Identify which cell holds the provided text, then report its (X, Y) central coordinate. 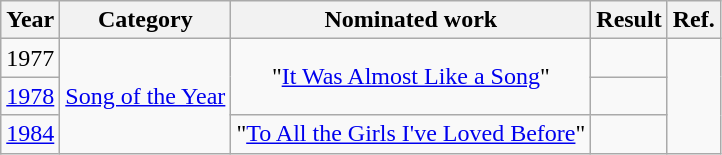
"It Was Almost Like a Song" (411, 77)
Ref. (694, 20)
1984 (30, 134)
"To All the Girls I've Loved Before" (411, 134)
Year (30, 20)
Result (629, 20)
Category (146, 20)
Song of the Year (146, 96)
1978 (30, 96)
1977 (30, 58)
Nominated work (411, 20)
